Identify which cell holds the provided text, then report its (X, Y) central coordinate. 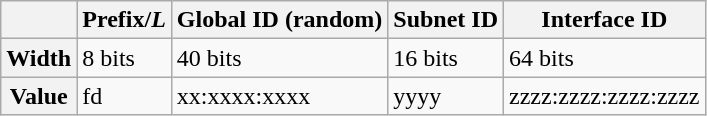
Width (39, 58)
64 bits (605, 58)
8 bits (124, 58)
Prefix/L (124, 20)
fd (124, 96)
16 bits (446, 58)
40 bits (279, 58)
Global ID (random) (279, 20)
Interface ID (605, 20)
zzzz:zzzz:zzzz:zzzz (605, 96)
xx:xxxx:xxxx (279, 96)
Value (39, 96)
yyyy (446, 96)
Subnet ID (446, 20)
